Scan for the cell matching the given text and deliver its (x, y) coordinate at center. 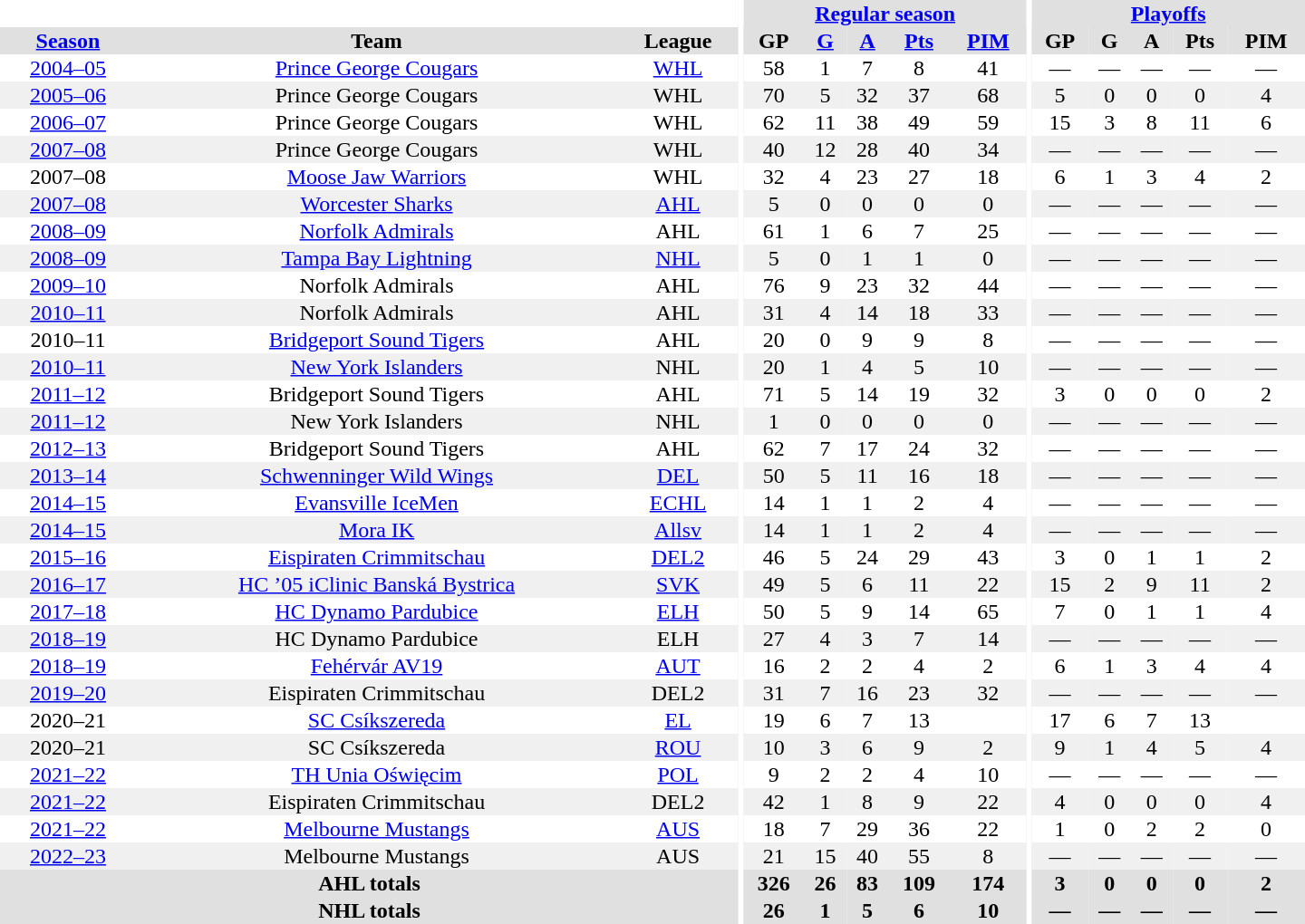
25 (989, 231)
41 (989, 68)
NHL totals (370, 910)
Playoffs (1168, 14)
34 (989, 149)
Regular season (884, 14)
12 (825, 149)
EL (678, 720)
Moose Jaw Warriors (377, 177)
Schwenninger Wild Wings (377, 476)
ECHL (678, 503)
2009–10 (68, 285)
36 (919, 829)
POL (678, 775)
76 (774, 285)
2004–05 (68, 68)
71 (774, 394)
2013–14 (68, 476)
174 (989, 883)
2022–23 (68, 856)
TH Unia Oświęcim (377, 775)
Team (377, 41)
109 (919, 883)
43 (989, 557)
326 (774, 883)
58 (774, 68)
Allsv (678, 530)
44 (989, 285)
Evansville IceMen (377, 503)
42 (774, 802)
Season (68, 41)
55 (919, 856)
2012–13 (68, 448)
33 (989, 313)
21 (774, 856)
28 (868, 149)
HC ’05 iClinic Banská Bystrica (377, 584)
ROU (678, 747)
2016–17 (68, 584)
2017–18 (68, 611)
SVK (678, 584)
38 (868, 122)
46 (774, 557)
83 (868, 883)
59 (989, 122)
Mora IK (377, 530)
70 (774, 95)
Tampa Bay Lightning (377, 258)
Worcester Sharks (377, 204)
68 (989, 95)
AUT (678, 666)
League (678, 41)
2019–20 (68, 693)
65 (989, 611)
61 (774, 231)
DEL (678, 476)
2015–16 (68, 557)
37 (919, 95)
2005–06 (68, 95)
2006–07 (68, 122)
AHL totals (370, 883)
Fehérvár AV19 (377, 666)
